Locate the cell with the specified text and output its (X, Y) center coordinate. 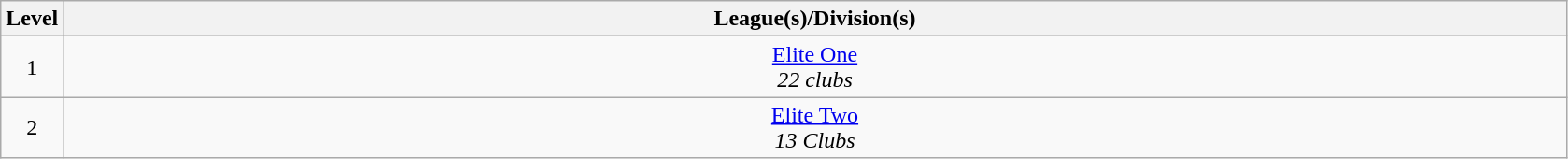
1 (32, 67)
Elite One22 clubs (814, 67)
2 (32, 127)
Level (32, 19)
League(s)/Division(s) (814, 19)
Elite Two13 Clubs (814, 127)
